Identify which cell holds the provided text, then report its (x, y) central coordinate. 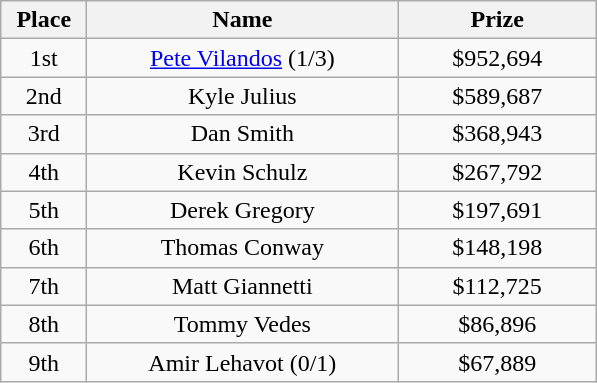
Place (44, 20)
Derek Gregory (242, 210)
Name (242, 20)
3rd (44, 134)
$267,792 (498, 172)
7th (44, 286)
$148,198 (498, 248)
Kevin Schulz (242, 172)
1st (44, 58)
$86,896 (498, 324)
$197,691 (498, 210)
Dan Smith (242, 134)
Tommy Vedes (242, 324)
Matt Giannetti (242, 286)
Amir Lehavot (0/1) (242, 362)
$589,687 (498, 96)
Prize (498, 20)
Kyle Julius (242, 96)
$67,889 (498, 362)
$112,725 (498, 286)
8th (44, 324)
2nd (44, 96)
Pete Vilandos (1/3) (242, 58)
5th (44, 210)
6th (44, 248)
Thomas Conway (242, 248)
$952,694 (498, 58)
9th (44, 362)
4th (44, 172)
$368,943 (498, 134)
